From the cell containing the given text, extract its center point as (X, Y) coordinate. 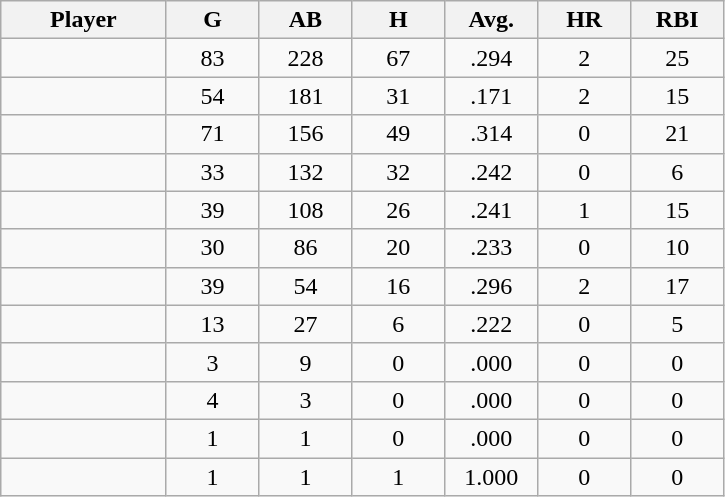
27 (306, 324)
17 (678, 286)
10 (678, 248)
86 (306, 248)
9 (306, 362)
G (212, 20)
31 (398, 96)
49 (398, 134)
HR (584, 20)
Player (84, 20)
21 (678, 134)
228 (306, 58)
108 (306, 210)
.241 (492, 210)
H (398, 20)
.171 (492, 96)
71 (212, 134)
32 (398, 172)
132 (306, 172)
.314 (492, 134)
156 (306, 134)
.296 (492, 286)
.233 (492, 248)
30 (212, 248)
25 (678, 58)
26 (398, 210)
.294 (492, 58)
5 (678, 324)
Avg. (492, 20)
20 (398, 248)
16 (398, 286)
13 (212, 324)
RBI (678, 20)
33 (212, 172)
181 (306, 96)
AB (306, 20)
.242 (492, 172)
.222 (492, 324)
4 (212, 400)
67 (398, 58)
83 (212, 58)
1.000 (492, 477)
